Return (x, y) of the center of cell containing provided text 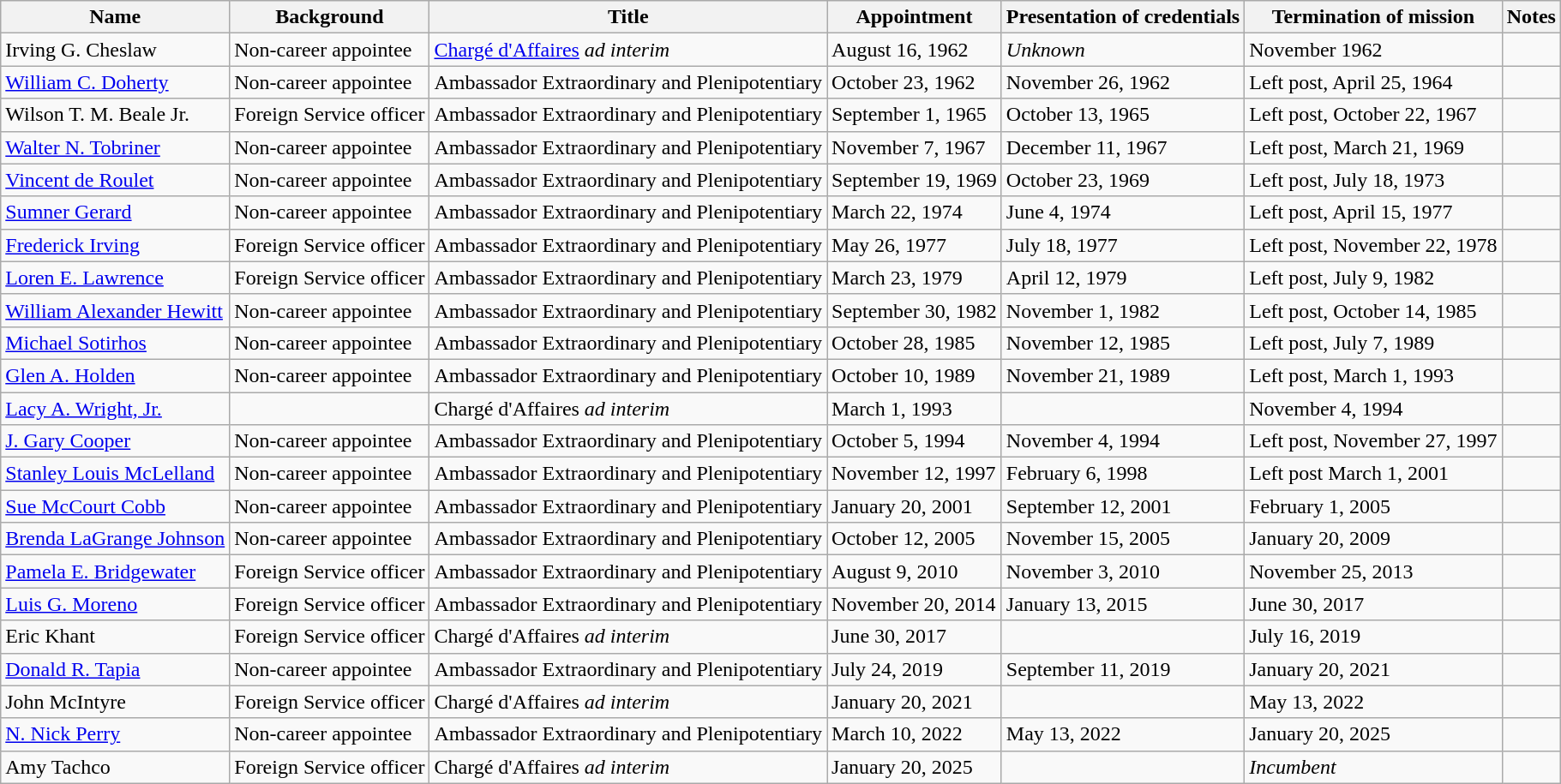
March 22, 1974 (915, 212)
October 13, 1965 (1123, 115)
Amy Tachco (115, 767)
Glen A. Holden (115, 375)
Eric Khant (115, 637)
Vincent de Roulet (115, 180)
Left post, October 22, 1967 (1373, 115)
February 1, 2005 (1373, 506)
N. Nick Perry (115, 734)
September 19, 1969 (915, 180)
October 10, 1989 (915, 375)
Frederick Irving (115, 245)
September 11, 2019 (1123, 669)
February 6, 1998 (1123, 474)
Donald R. Tapia (115, 669)
August 16, 1962 (915, 50)
Left post, March 1, 1993 (1373, 375)
Irving G. Cheslaw (115, 50)
November 1962 (1373, 50)
Pamela E. Bridgewater (115, 572)
Termination of mission (1373, 17)
Wilson T. M. Beale Jr. (115, 115)
J. Gary Cooper (115, 441)
December 11, 1967 (1123, 147)
April 12, 1979 (1123, 278)
Left post, October 14, 1985 (1373, 310)
Incumbent (1373, 767)
Left post, July 18, 1973 (1373, 180)
Brenda LaGrange Johnson (115, 539)
September 1, 1965 (915, 115)
September 30, 1982 (915, 310)
November 21, 1989 (1123, 375)
July 18, 1977 (1123, 245)
Background (329, 17)
October 28, 1985 (915, 343)
March 23, 1979 (915, 278)
Walter N. Tobriner (115, 147)
November 1, 1982 (1123, 310)
August 9, 2010 (915, 572)
Loren E. Lawrence (115, 278)
October 5, 1994 (915, 441)
November 3, 2010 (1123, 572)
Sumner Gerard (115, 212)
November 20, 2014 (915, 604)
July 16, 2019 (1373, 637)
May 26, 1977 (915, 245)
November 12, 1985 (1123, 343)
Appointment (915, 17)
Lacy A. Wright, Jr. (115, 409)
William C. Doherty (115, 82)
Left post, November 27, 1997 (1373, 441)
Left post, July 7, 1989 (1373, 343)
Sue McCourt Cobb (115, 506)
November 7, 1967 (915, 147)
Left post March 1, 2001 (1373, 474)
Left post, April 25, 1964 (1373, 82)
November 25, 2013 (1373, 572)
January 20, 2009 (1373, 539)
March 10, 2022 (915, 734)
November 26, 1962 (1123, 82)
January 20, 2001 (915, 506)
Presentation of credentials (1123, 17)
Michael Sotirhos (115, 343)
Title (628, 17)
March 1, 1993 (915, 409)
January 13, 2015 (1123, 604)
Notes (1531, 17)
October 23, 1969 (1123, 180)
July 24, 2019 (915, 669)
William Alexander Hewitt (115, 310)
Name (115, 17)
Stanley Louis McLelland (115, 474)
Luis G. Moreno (115, 604)
October 23, 1962 (915, 82)
October 12, 2005 (915, 539)
Left post, April 15, 1977 (1373, 212)
Left post, November 22, 1978 (1373, 245)
Unknown (1123, 50)
John McIntyre (115, 702)
November 15, 2005 (1123, 539)
Left post, March 21, 1969 (1373, 147)
September 12, 2001 (1123, 506)
June 4, 1974 (1123, 212)
November 12, 1997 (915, 474)
Left post, July 9, 1982 (1373, 278)
